Scan for the cell matching the given text and deliver its (x, y) coordinate at center. 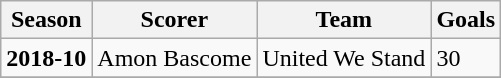
Season (46, 20)
Amon Bascome (174, 58)
2018-10 (46, 58)
United We Stand (344, 58)
Goals (466, 20)
30 (466, 58)
Scorer (174, 20)
Team (344, 20)
